Return the [x, y] coordinate for the center point of the cell that contains the specified text.  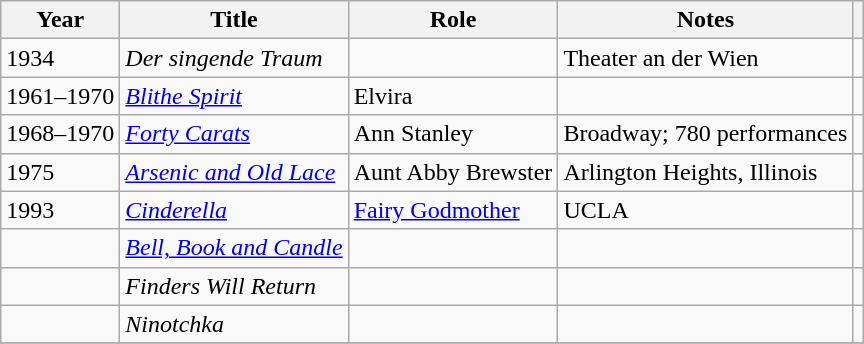
Notes [706, 20]
Blithe Spirit [234, 96]
1975 [60, 172]
Finders Will Return [234, 286]
Fairy Godmother [453, 210]
1993 [60, 210]
1961–1970 [60, 96]
Arsenic and Old Lace [234, 172]
Broadway; 780 performances [706, 134]
Cinderella [234, 210]
Ann Stanley [453, 134]
Theater an der Wien [706, 58]
Der singende Traum [234, 58]
Elvira [453, 96]
1968–1970 [60, 134]
Title [234, 20]
Year [60, 20]
Ninotchka [234, 324]
Forty Carats [234, 134]
Aunt Abby Brewster [453, 172]
Arlington Heights, Illinois [706, 172]
Role [453, 20]
Bell, Book and Candle [234, 248]
UCLA [706, 210]
1934 [60, 58]
